Provide the [X, Y] coordinate of the cell's center where the given text is located.  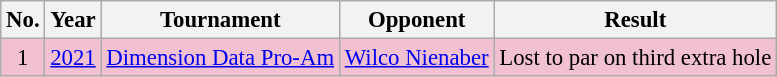
Tournament [220, 20]
Lost to par on third extra hole [636, 58]
Year [73, 20]
1 [23, 58]
Result [636, 20]
No. [23, 20]
Wilco Nienaber [416, 58]
Opponent [416, 20]
Dimension Data Pro-Am [220, 58]
2021 [73, 58]
